Identify which cell holds the provided text, then report its (x, y) central coordinate. 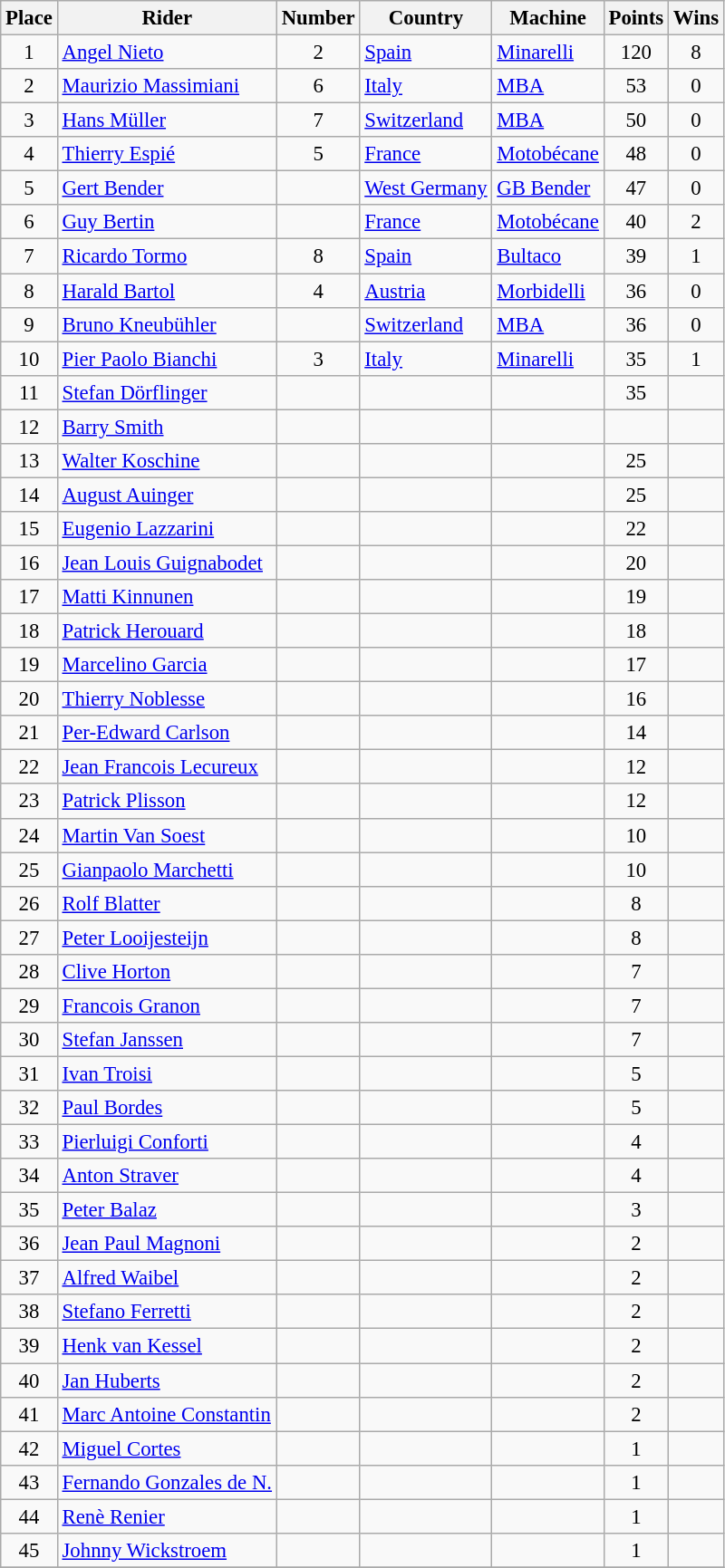
32 (29, 1108)
Gianpaolo Marchetti (167, 870)
9 (29, 324)
Fernando Gonzales de N. (167, 1482)
11 (29, 392)
29 (29, 1005)
47 (636, 188)
Peter Looijesteijn (167, 938)
Peter Balaz (167, 1210)
41 (29, 1414)
Place (29, 18)
26 (29, 903)
Jan Huberts (167, 1380)
Bruno Kneubühler (167, 324)
42 (29, 1448)
34 (29, 1176)
Per-Edward Carlson (167, 733)
Points (636, 18)
Hans Müller (167, 120)
Harald Bartol (167, 291)
Jean Francois Lecureux (167, 767)
West Germany (426, 188)
Marc Antoine Constantin (167, 1414)
Ivan Troisi (167, 1073)
27 (29, 938)
Jean Paul Magnoni (167, 1244)
GB Bender (547, 188)
44 (29, 1516)
Pierluigi Conforti (167, 1142)
48 (636, 154)
Johnny Wickstroem (167, 1551)
Clive Horton (167, 972)
Marcelino Garcia (167, 665)
Stefan Dörflinger (167, 392)
Jean Louis Guignabodet (167, 563)
21 (29, 733)
Alfred Waibel (167, 1278)
Paul Bordes (167, 1108)
Patrick Herouard (167, 631)
Gert Bender (167, 188)
Eugenio Lazzarini (167, 529)
Angel Nieto (167, 53)
38 (29, 1313)
Wins (696, 18)
Henk van Kessel (167, 1346)
31 (29, 1073)
Stefan Janssen (167, 1040)
Patrick Plisson (167, 802)
28 (29, 972)
45 (29, 1551)
Maurizio Massimiani (167, 86)
43 (29, 1482)
37 (29, 1278)
15 (29, 529)
Number (318, 18)
33 (29, 1142)
Martin Van Soest (167, 835)
Rolf Blatter (167, 903)
Barry Smith (167, 427)
24 (29, 835)
Walter Koschine (167, 461)
Anton Straver (167, 1176)
Miguel Cortes (167, 1448)
August Auinger (167, 495)
53 (636, 86)
Renè Renier (167, 1516)
Pier Paolo Bianchi (167, 359)
23 (29, 802)
30 (29, 1040)
120 (636, 53)
Machine (547, 18)
Austria (426, 291)
13 (29, 461)
Matti Kinnunen (167, 597)
Morbidelli (547, 291)
50 (636, 120)
Guy Bertin (167, 222)
Ricardo Tormo (167, 256)
Thierry Espié (167, 154)
Bultaco (547, 256)
Thierry Noblesse (167, 699)
Rider (167, 18)
Stefano Ferretti (167, 1313)
Country (426, 18)
Francois Granon (167, 1005)
